Determine the [x, y] coordinate at the center of the cell enclosing the given text.  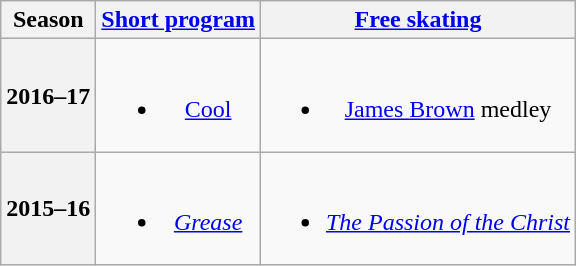
Free skating [418, 20]
The Passion of the Christ [418, 208]
2015–16 [48, 208]
Short program [178, 20]
Cool [178, 96]
Grease [178, 208]
James Brown medley [418, 96]
Season [48, 20]
2016–17 [48, 96]
